Capture the cell that displays the provided text and extract its [x, y] central coordinate. 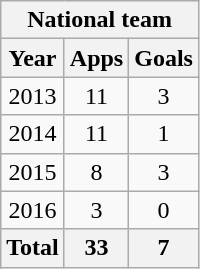
2015 [33, 172]
Year [33, 58]
Total [33, 248]
1 [164, 134]
33 [96, 248]
2013 [33, 96]
0 [164, 210]
2014 [33, 134]
7 [164, 248]
2016 [33, 210]
8 [96, 172]
Apps [96, 58]
National team [100, 20]
Goals [164, 58]
